Output the [x, y] coordinate of the center of the cell containing the given text.  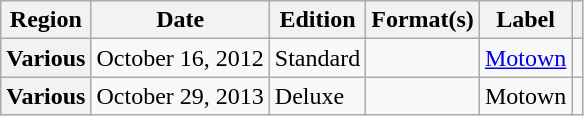
Label [525, 20]
Date [180, 20]
October 16, 2012 [180, 58]
October 29, 2013 [180, 96]
Standard [317, 58]
Deluxe [317, 96]
Region [46, 20]
Format(s) [423, 20]
Edition [317, 20]
